Return [X, Y] of the center of cell containing provided text 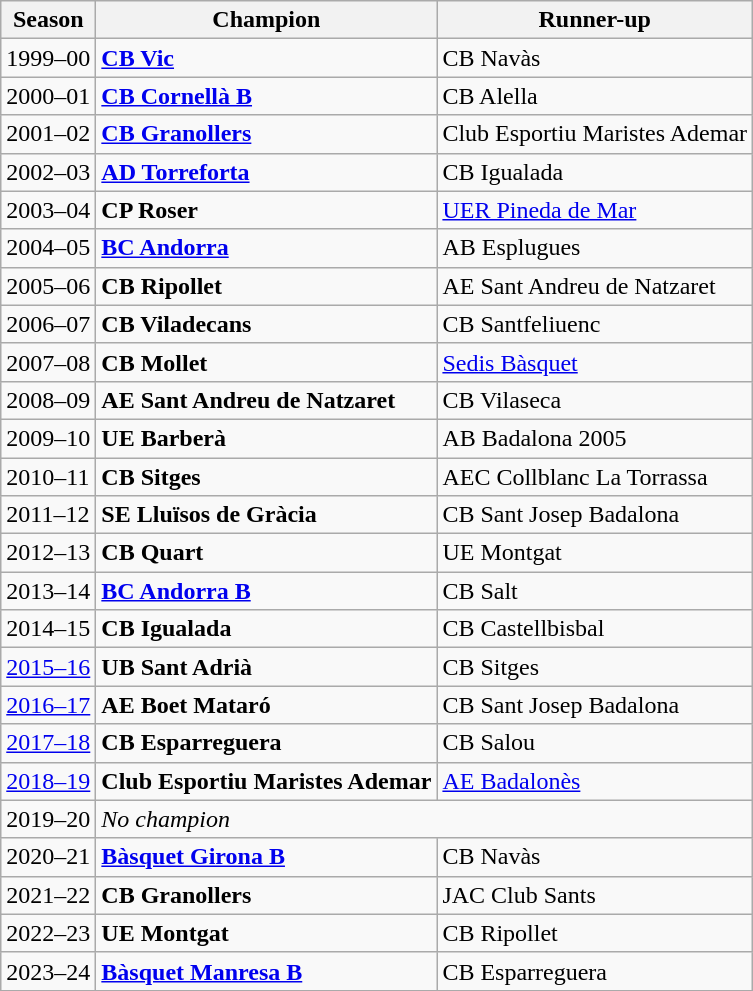
JAC Club Sants [595, 895]
AD Torreforta [266, 172]
Runner-up [595, 20]
Bàsquet Girona B [266, 857]
2004–05 [48, 248]
2009–10 [48, 438]
2022–23 [48, 933]
2001–02 [48, 134]
AEC Collblanc La Torrassa [595, 477]
AB Badalona 2005 [595, 438]
AB Esplugues [595, 248]
2010–11 [48, 477]
1999–00 [48, 58]
No champion [424, 819]
2006–07 [48, 324]
2012–13 [48, 553]
2019–20 [48, 819]
BC Andorra B [266, 591]
AE Boet Mataró [266, 705]
2020–21 [48, 857]
UE Barberà [266, 438]
CB Salou [595, 743]
2021–22 [48, 895]
2014–15 [48, 629]
CB Vilaseca [595, 400]
CB Cornellà B [266, 96]
2023–24 [48, 971]
Champion [266, 20]
Bàsquet Manresa B [266, 971]
CB Vic [266, 58]
2007–08 [48, 362]
2000–01 [48, 96]
2003–04 [48, 210]
2005–06 [48, 286]
2002–03 [48, 172]
AE Badalonès [595, 781]
CB Salt [595, 591]
CB Quart [266, 553]
Season [48, 20]
2013–14 [48, 591]
CB Viladecans [266, 324]
2017–18 [48, 743]
UER Pineda de Mar [595, 210]
CB Alella [595, 96]
CB Castellbisbal [595, 629]
2008–09 [48, 400]
CB Santfeliuenc [595, 324]
2018–19 [48, 781]
SE Lluïsos de Gràcia [266, 515]
2015–16 [48, 667]
2011–12 [48, 515]
BC Andorra [266, 248]
Sedis Bàsquet [595, 362]
CP Roser [266, 210]
2016–17 [48, 705]
UB Sant Adrià [266, 667]
CB Mollet [266, 362]
